Locate the cell with the specified text and output its (x, y) center coordinate. 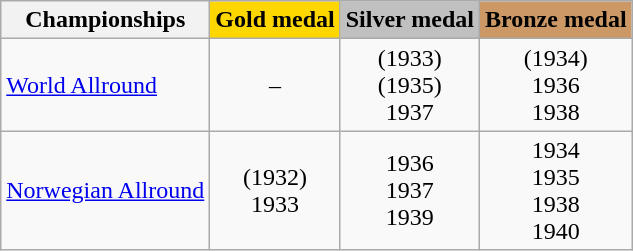
Norwegian Allround (106, 190)
World Allround (106, 85)
(1934) 1936 1938 (556, 85)
1936 1937 1939 (410, 190)
Silver medal (410, 20)
(1932) 1933 (275, 190)
(1933) (1935) 1937 (410, 85)
Gold medal (275, 20)
1934 1935 1938 1940 (556, 190)
– (275, 85)
Championships (106, 20)
Bronze medal (556, 20)
